Extract the [x, y] coordinate from the center of the cell holding the provided text.  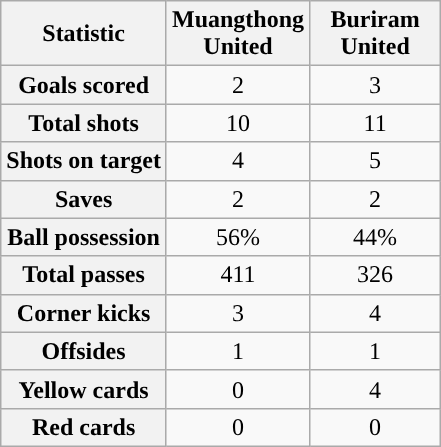
Saves [84, 199]
5 [376, 161]
44% [376, 237]
56% [238, 237]
Statistic [84, 34]
Shots on target [84, 161]
10 [238, 123]
11 [376, 123]
Muangthong United [238, 34]
Ball possession [84, 237]
Corner kicks [84, 313]
Buriram United [376, 34]
Offsides [84, 351]
Total passes [84, 275]
411 [238, 275]
326 [376, 275]
Yellow cards [84, 389]
Total shots [84, 123]
Red cards [84, 427]
Goals scored [84, 85]
